Pinpoint the cell where the given text exists, returning its (X, Y) midpoint coordinate. 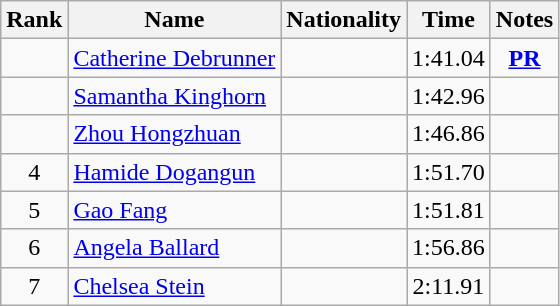
1:41.04 (449, 58)
Name (174, 20)
1:51.81 (449, 210)
Zhou Hongzhuan (174, 134)
1:56.86 (449, 248)
Nationality (344, 20)
5 (34, 210)
Catherine Debrunner (174, 58)
Notes (524, 20)
Time (449, 20)
Angela Ballard (174, 248)
7 (34, 286)
PR (524, 58)
Gao Fang (174, 210)
Samantha Kinghorn (174, 96)
Hamide Dogangun (174, 172)
6 (34, 248)
1:51.70 (449, 172)
2:11.91 (449, 286)
1:46.86 (449, 134)
4 (34, 172)
Rank (34, 20)
1:42.96 (449, 96)
Chelsea Stein (174, 286)
